Return the (x, y) coordinate for the center point of the cell that contains the specified text.  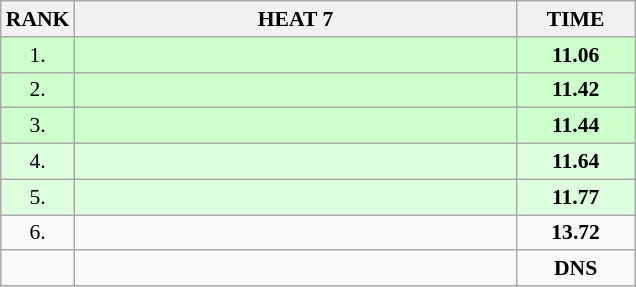
4. (38, 162)
1. (38, 55)
6. (38, 233)
13.72 (576, 233)
2. (38, 90)
11.06 (576, 55)
HEAT 7 (295, 19)
RANK (38, 19)
3. (38, 126)
11.44 (576, 126)
11.64 (576, 162)
DNS (576, 269)
TIME (576, 19)
11.77 (576, 197)
5. (38, 197)
11.42 (576, 90)
